Detect which cell encompasses the target text, then output its (x, y) center coordinate. 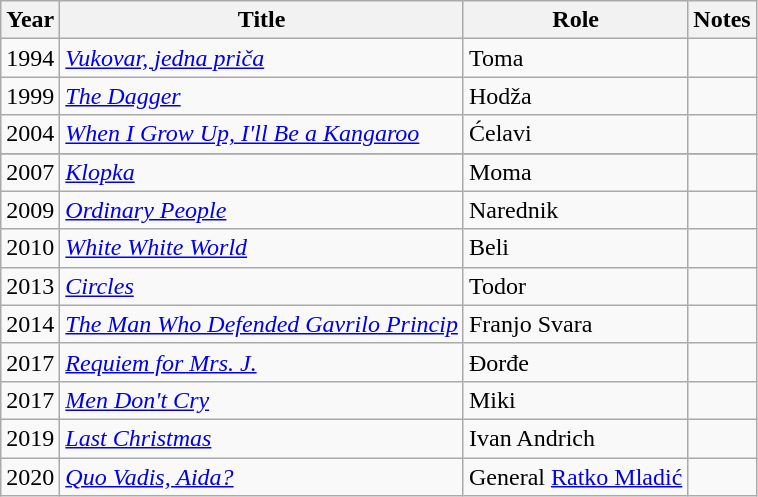
Quo Vadis, Aida? (262, 477)
Role (575, 20)
Title (262, 20)
2010 (30, 248)
Notes (722, 20)
2013 (30, 286)
General Ratko Mladić (575, 477)
Circles (262, 286)
Ivan Andrich (575, 438)
2019 (30, 438)
White White World (262, 248)
Beli (575, 248)
Narednik (575, 210)
Klopka (262, 172)
1994 (30, 58)
Last Christmas (262, 438)
Requiem for Mrs. J. (262, 362)
Vukovar, jedna priča (262, 58)
Đorđe (575, 362)
2009 (30, 210)
Men Don't Cry (262, 400)
Moma (575, 172)
1999 (30, 96)
2004 (30, 134)
2020 (30, 477)
Todor (575, 286)
When I Grow Up, I'll Be a Kangaroo (262, 134)
Year (30, 20)
Franjo Svara (575, 324)
The Man Who Defended Gavrilo Princip (262, 324)
Ćelavi (575, 134)
Miki (575, 400)
2014 (30, 324)
Toma (575, 58)
Hodža (575, 96)
The Dagger (262, 96)
2007 (30, 172)
Ordinary People (262, 210)
